Find where the given text appears and provide that cell's center as [x, y] coordinate. 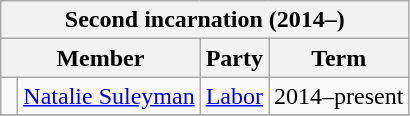
2014–present [339, 96]
Party [234, 58]
Term [339, 58]
Second incarnation (2014–) [205, 20]
Natalie Suleyman [109, 96]
Labor [234, 96]
Member [100, 58]
